Return [x, y] of the center of cell containing provided text 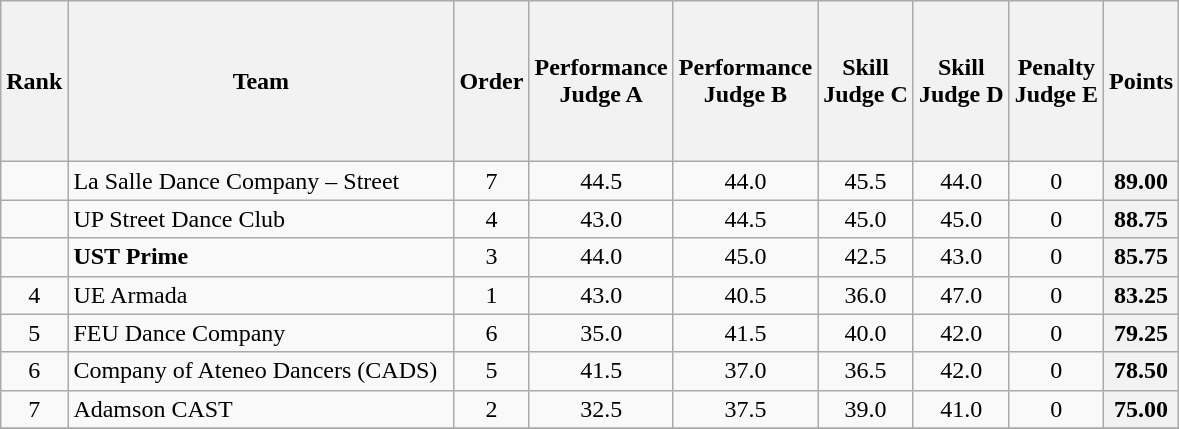
2 [492, 409]
1 [492, 295]
37.5 [745, 409]
45.5 [866, 181]
La Salle Dance Company – Street [261, 181]
37.0 [745, 371]
36.5 [866, 371]
FEU Dance Company [261, 333]
88.75 [1142, 219]
UP Street Dance Club [261, 219]
Adamson CAST [261, 409]
40.0 [866, 333]
89.00 [1142, 181]
PerformanceJudge A [601, 82]
36.0 [866, 295]
35.0 [601, 333]
78.50 [1142, 371]
PenaltyJudge E [1056, 82]
79.25 [1142, 333]
SkillJudge C [866, 82]
Points [1142, 82]
85.75 [1142, 257]
39.0 [866, 409]
UST Prime [261, 257]
75.00 [1142, 409]
42.5 [866, 257]
PerformanceJudge B [745, 82]
SkillJudge D [961, 82]
UE Armada [261, 295]
41.0 [961, 409]
Order [492, 82]
Rank [34, 82]
83.25 [1142, 295]
Company of Ateneo Dancers (CADS) [261, 371]
Team [261, 82]
40.5 [745, 295]
47.0 [961, 295]
3 [492, 257]
32.5 [601, 409]
